Determine the (X, Y) coordinate at the center of the cell enclosing the given text.  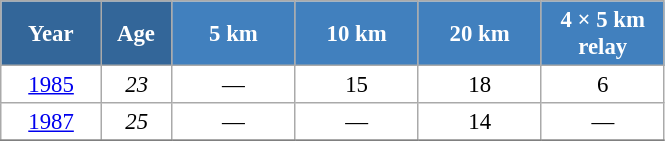
23 (136, 85)
Year (52, 34)
15 (356, 85)
4 × 5 km relay (602, 34)
14 (480, 122)
5 km (234, 34)
10 km (356, 34)
1987 (52, 122)
1985 (52, 85)
18 (480, 85)
6 (602, 85)
20 km (480, 34)
Age (136, 34)
25 (136, 122)
